Scan for the cell matching the given text and deliver its (X, Y) coordinate at center. 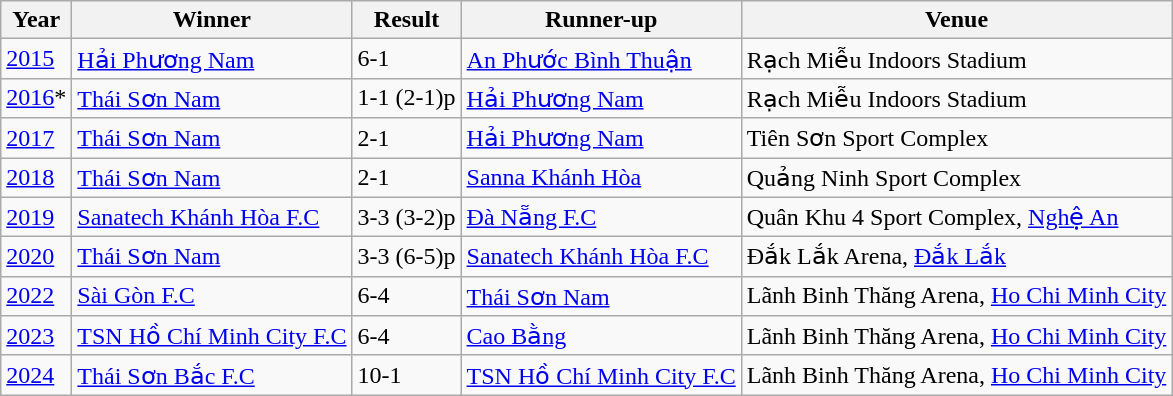
Sanna Khánh Hòa (601, 178)
Cao Bằng (601, 336)
Venue (956, 20)
2023 (36, 336)
3-3 (6-5)p (406, 257)
1-1 (2-1)p (406, 98)
Đắk Lắk Arena, Đắk Lắk (956, 257)
2024 (36, 375)
2022 (36, 296)
Thái Sơn Bắc F.C (212, 375)
Sài Gòn F.C (212, 296)
6-1 (406, 59)
Result (406, 20)
Runner-up (601, 20)
2018 (36, 178)
2019 (36, 217)
Quảng Ninh Sport Complex (956, 178)
Tiên Sơn Sport Complex (956, 138)
2015 (36, 59)
2020 (36, 257)
Winner (212, 20)
Year (36, 20)
2017 (36, 138)
2016* (36, 98)
10-1 (406, 375)
3-3 (3-2)p (406, 217)
Đà Nẵng F.C (601, 217)
Quân Khu 4 Sport Complex, Nghệ An (956, 217)
An Phước Bình Thuận (601, 59)
